Extract the (X, Y) coordinate from the center of the cell holding the provided text.  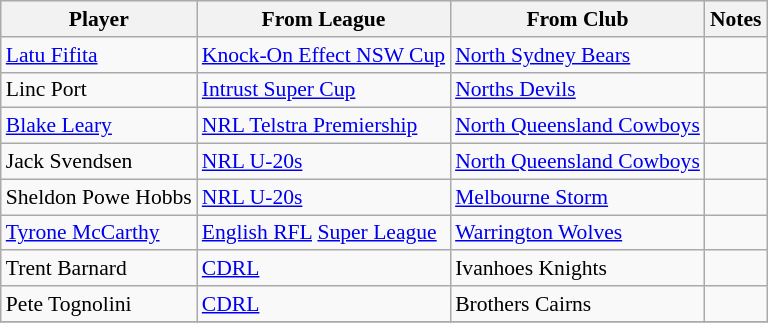
From Club (578, 19)
Sheldon Powe Hobbs (99, 197)
Brothers Cairns (578, 304)
Tyrone McCarthy (99, 233)
From League (324, 19)
Ivanhoes Knights (578, 269)
Linc Port (99, 90)
North Sydney Bears (578, 55)
Pete Tognolini (99, 304)
Trent Barnard (99, 269)
Jack Svendsen (99, 162)
Norths Devils (578, 90)
English RFL Super League (324, 233)
Knock-On Effect NSW Cup (324, 55)
Notes (736, 19)
NRL Telstra Premiership (324, 126)
Blake Leary (99, 126)
Warrington Wolves (578, 233)
Latu Fifita (99, 55)
Melbourne Storm (578, 197)
Intrust Super Cup (324, 90)
Player (99, 19)
